For the text-containing cell, return its midpoint in (x, y) coordinate format. 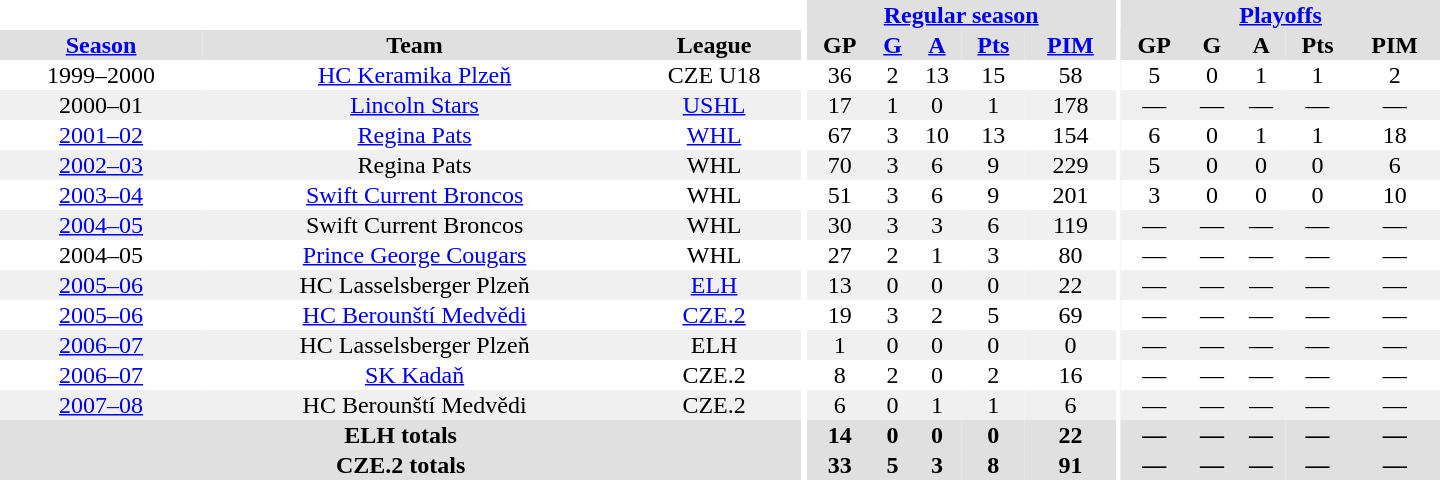
154 (1070, 135)
USHL (714, 105)
2000–01 (101, 105)
30 (840, 225)
Season (101, 45)
Team (414, 45)
ELH totals (400, 435)
CZE U18 (714, 75)
27 (840, 255)
16 (1070, 375)
18 (1394, 135)
33 (840, 465)
51 (840, 195)
69 (1070, 315)
Prince George Cougars (414, 255)
119 (1070, 225)
201 (1070, 195)
2002–03 (101, 165)
19 (840, 315)
70 (840, 165)
36 (840, 75)
2001–02 (101, 135)
58 (1070, 75)
HC Keramika Plzeň (414, 75)
Lincoln Stars (414, 105)
229 (1070, 165)
2003–04 (101, 195)
League (714, 45)
CZE.2 totals (400, 465)
17 (840, 105)
SK Kadaň (414, 375)
178 (1070, 105)
67 (840, 135)
91 (1070, 465)
2007–08 (101, 405)
1999–2000 (101, 75)
80 (1070, 255)
15 (994, 75)
14 (840, 435)
Regular season (962, 15)
Playoffs (1280, 15)
